Pinpoint the cell where the given text exists, returning its (x, y) midpoint coordinate. 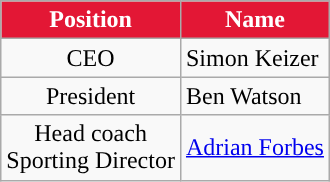
Adrian Forbes (254, 148)
Simon Keizer (254, 58)
Name (254, 20)
Position (91, 20)
CEO (91, 58)
Ben Watson (254, 96)
President (91, 96)
Head coachSporting Director (91, 148)
